Search for the cell housing the specified text and yield its (X, Y) center coordinate. 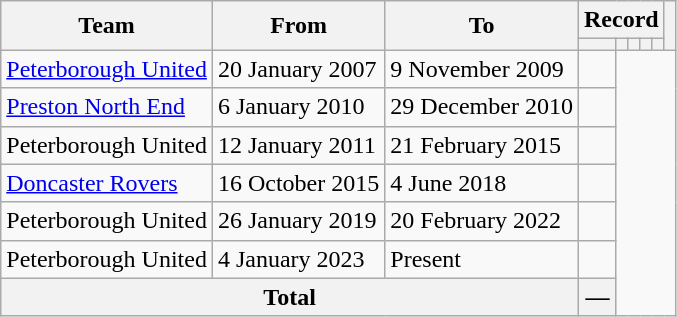
Record (621, 20)
6 January 2010 (298, 107)
Total (290, 297)
Present (482, 259)
4 June 2018 (482, 183)
21 February 2015 (482, 145)
20 February 2022 (482, 221)
4 January 2023 (298, 259)
20 January 2007 (298, 69)
9 November 2009 (482, 69)
29 December 2010 (482, 107)
12 January 2011 (298, 145)
16 October 2015 (298, 183)
Team (107, 26)
To (482, 26)
— (597, 297)
Preston North End (107, 107)
Doncaster Rovers (107, 183)
26 January 2019 (298, 221)
From (298, 26)
